Extract the [X, Y] coordinate from the center of the cell holding the provided text.  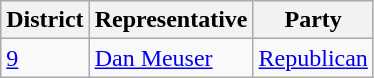
District [45, 20]
Representative [171, 20]
Dan Meuser [171, 58]
Party [313, 20]
Republican [313, 58]
9 [45, 58]
